Identify which cell holds the provided text, then report its (X, Y) central coordinate. 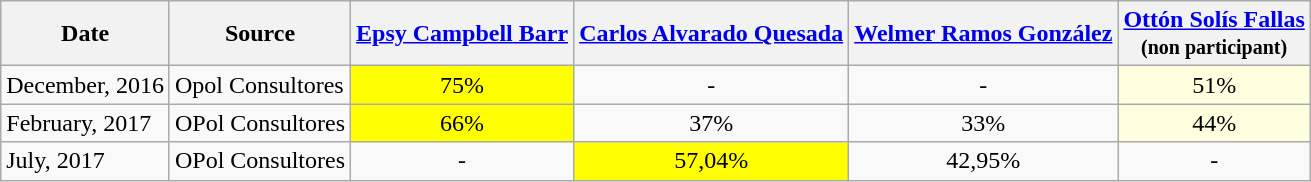
Opol Consultores (260, 85)
Epsy Campbell Barr (462, 34)
33% (984, 123)
Ottón Solís Fallas(non participant) (1214, 34)
66% (462, 123)
Source (260, 34)
57,04% (712, 161)
December, 2016 (86, 85)
Welmer Ramos González (984, 34)
Date (86, 34)
75% (462, 85)
42,95% (984, 161)
Carlos Alvarado Quesada (712, 34)
February, 2017 (86, 123)
44% (1214, 123)
51% (1214, 85)
July, 2017 (86, 161)
37% (712, 123)
